Return the (x, y) coordinate for the center point of the cell that contains the specified text.  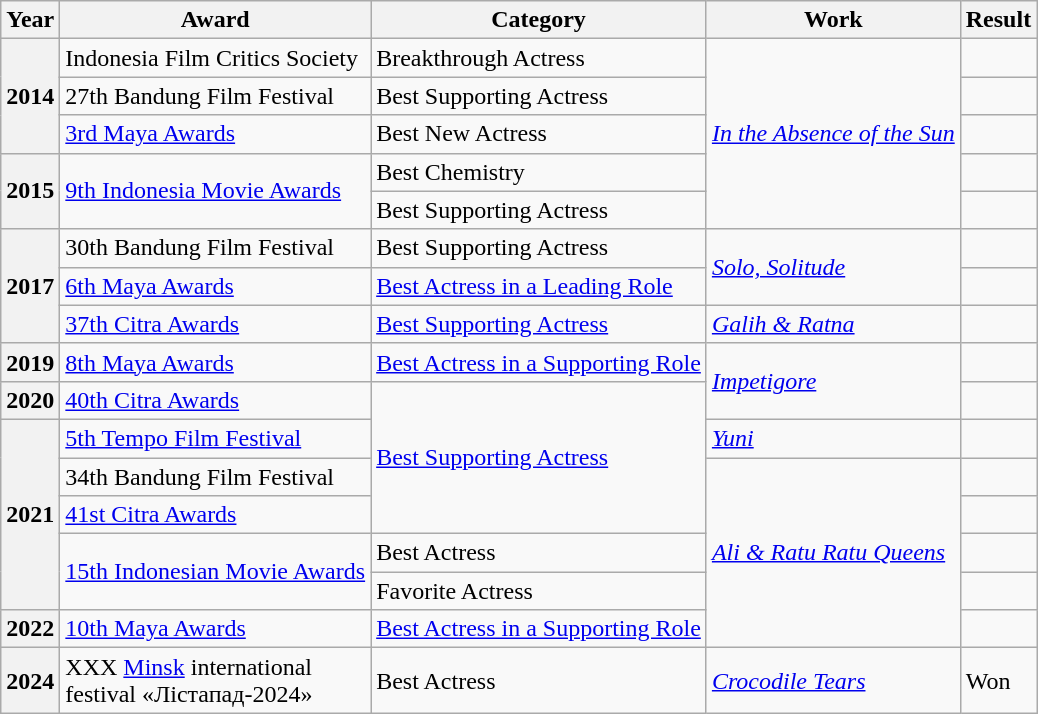
37th Citra Awards (216, 324)
Result (998, 20)
Best Actress in a Leading Role (539, 286)
8th Maya Awards (216, 362)
Breakthrough Actress (539, 58)
10th Maya Awards (216, 629)
Award (216, 20)
2015 (30, 191)
9th Indonesia Movie Awards (216, 191)
27th Bandung Film Festival (216, 96)
Crocodile Tears (833, 680)
Best Chemistry (539, 172)
Indonesia Film Critics Society (216, 58)
2022 (30, 629)
2021 (30, 514)
Galih & Ratna (833, 324)
2020 (30, 400)
Ali & Ratu Ratu Queens (833, 553)
2017 (30, 286)
2014 (30, 96)
Year (30, 20)
Favorite Actress (539, 591)
41st Citra Awards (216, 515)
Category (539, 20)
3rd Maya Awards (216, 134)
Yuni (833, 438)
30th Bandung Film Festival (216, 248)
2024 (30, 680)
40th Citra Awards (216, 400)
5th Tempo Film Festival (216, 438)
Work (833, 20)
34th Bandung Film Festival (216, 477)
15th Indonesian Movie Awards (216, 572)
XXX Minsk internationalfestival «Лістапад-2024» (216, 680)
6th Maya Awards (216, 286)
Won (998, 680)
Solo, Solitude (833, 267)
In the Absence of the Sun (833, 134)
Best New Actress (539, 134)
2019 (30, 362)
Impetigore (833, 381)
